Capture the cell that displays the provided text and extract its (x, y) central coordinate. 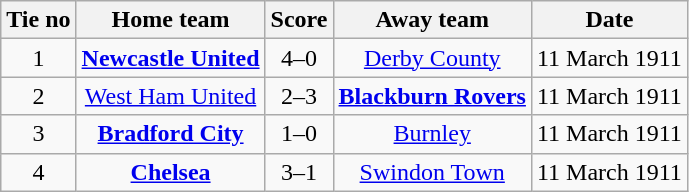
Date (609, 20)
Chelsea (170, 172)
2 (38, 96)
1–0 (299, 134)
1 (38, 58)
Tie no (38, 20)
Burnley (432, 134)
4–0 (299, 58)
3–1 (299, 172)
2–3 (299, 96)
Derby County (432, 58)
Bradford City (170, 134)
4 (38, 172)
Newcastle United (170, 58)
Blackburn Rovers (432, 96)
West Ham United (170, 96)
Score (299, 20)
Swindon Town (432, 172)
Home team (170, 20)
3 (38, 134)
Away team (432, 20)
